Extract the (x, y) coordinate from the center of the cell holding the provided text.  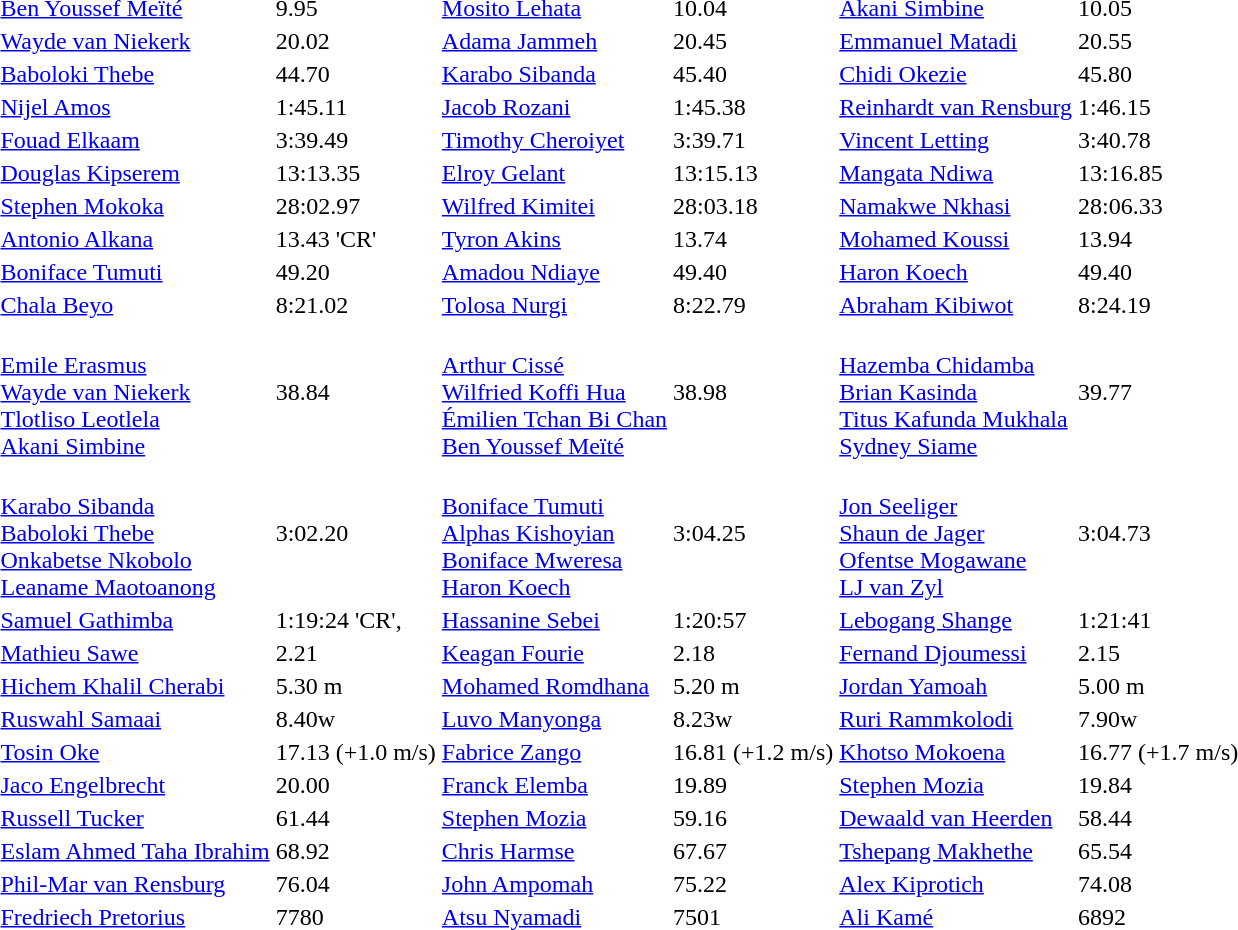
Ruri Rammkolodi (956, 719)
Fernand Djoumessi (956, 653)
8.40w (356, 719)
38.84 (356, 392)
Mohamed Romdhana (554, 686)
Hassanine Sebei (554, 620)
3:02.20 (356, 533)
2.18 (754, 653)
Vincent Letting (956, 140)
Jacob Rozani (554, 107)
61.44 (356, 818)
49.20 (356, 272)
75.22 (754, 884)
8.23w (754, 719)
67.67 (754, 851)
Karabo Sibanda (554, 74)
3:39.49 (356, 140)
Chris Harmse (554, 851)
1:45.38 (754, 107)
68.92 (356, 851)
8:21.02 (356, 305)
28:02.97 (356, 206)
13.74 (754, 239)
20.00 (356, 785)
8:22.79 (754, 305)
Mohamed Koussi (956, 239)
38.98 (754, 392)
19.89 (754, 785)
Adama Jammeh (554, 41)
17.13 (+1.0 m/s) (356, 752)
59.16 (754, 818)
Emmanuel Matadi (956, 41)
Amadou Ndiaye (554, 272)
13.43 'CR' (356, 239)
Keagan Fourie (554, 653)
44.70 (356, 74)
Reinhardt van Rensburg (956, 107)
20.45 (754, 41)
Alex Kiprotich (956, 884)
1:19:24 'CR', (356, 620)
16.81 (+1.2 m/s) (754, 752)
Jordan Yamoah (956, 686)
Abraham Kibiwot (956, 305)
Chidi Okezie (956, 74)
Khotso Mokoena (956, 752)
Jon SeeligerShaun de JagerOfentse MogawaneLJ van Zyl (956, 533)
5.30 m (356, 686)
3:04.25 (754, 533)
76.04 (356, 884)
Dewaald van Heerden (956, 818)
49.40 (754, 272)
3:39.71 (754, 140)
Tshepang Makhethe (956, 851)
1:45.11 (356, 107)
Fabrice Zango (554, 752)
Tyron Akins (554, 239)
13:15.13 (754, 173)
2.21 (356, 653)
Wilfred Kimitei (554, 206)
Elroy Gelant (554, 173)
Luvo Manyonga (554, 719)
Timothy Cheroiyet (554, 140)
Lebogang Shange (956, 620)
Hazemba ChidambaBrian KasindaTitus Kafunda MukhalaSydney Siame (956, 392)
1:20:57 (754, 620)
John Ampomah (554, 884)
28:03.18 (754, 206)
Haron Koech (956, 272)
13:13.35 (356, 173)
Boniface TumutiAlphas KishoyianBoniface MweresaHaron Koech (554, 533)
Franck Elemba (554, 785)
20.02 (356, 41)
45.40 (754, 74)
5.20 m (754, 686)
Tolosa Nurgi (554, 305)
Namakwe Nkhasi (956, 206)
Mangata Ndiwa (956, 173)
Arthur CisséWilfried Koffi HuaÉmilien Tchan Bi ChanBen Youssef Meïté (554, 392)
